Detect which cell encompasses the target text, then output its (X, Y) center coordinate. 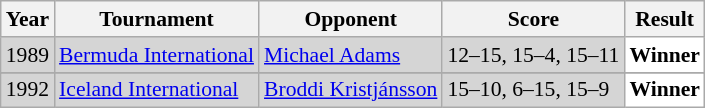
Bermuda International (156, 55)
Score (533, 19)
1992 (28, 90)
1989 (28, 55)
Result (664, 19)
15–10, 6–15, 15–9 (533, 90)
Iceland International (156, 90)
12–15, 15–4, 15–11 (533, 55)
Michael Adams (350, 55)
Tournament (156, 19)
Opponent (350, 19)
Broddi Kristjánsson (350, 90)
Year (28, 19)
